Extract the [x, y] coordinate from the center of the cell holding the provided text.  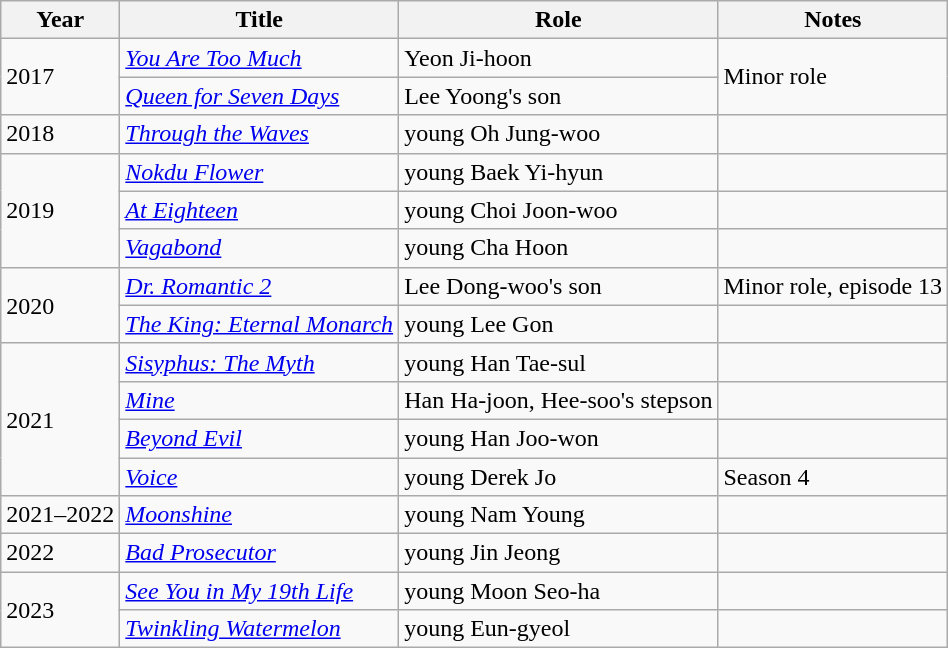
Role [558, 20]
2023 [60, 610]
Year [60, 20]
Vagabond [260, 248]
At Eighteen [260, 210]
young Moon Seo-ha [558, 591]
young Derek Jo [558, 477]
Minor role [833, 77]
You Are Too Much [260, 58]
young Eun-gyeol [558, 629]
young Choi Joon-woo [558, 210]
Minor role, episode 13 [833, 286]
Queen for Seven Days [260, 96]
Lee Yoong's son [558, 96]
Moonshine [260, 515]
young Baek Yi-hyun [558, 172]
Dr. Romantic 2 [260, 286]
young Han Joo-won [558, 438]
2017 [60, 77]
2019 [60, 210]
young Cha Hoon [558, 248]
See You in My 19th Life [260, 591]
Lee Dong-woo's son [558, 286]
Han Ha-joon, Hee-soo's stepson [558, 400]
young Jin Jeong [558, 553]
Voice [260, 477]
Nokdu Flower [260, 172]
Through the Waves [260, 134]
Notes [833, 20]
2021–2022 [60, 515]
Season 4 [833, 477]
young Nam Young [558, 515]
Sisyphus: The Myth [260, 362]
2018 [60, 134]
young Han Tae-sul [558, 362]
young Lee Gon [558, 324]
2021 [60, 419]
young Oh Jung-woo [558, 134]
Bad Prosecutor [260, 553]
Mine [260, 400]
2020 [60, 305]
Title [260, 20]
Beyond Evil [260, 438]
Twinkling Watermelon [260, 629]
2022 [60, 553]
Yeon Ji-hoon [558, 58]
The King: Eternal Monarch [260, 324]
